Pinpoint the cell where the given text exists, returning its [X, Y] midpoint coordinate. 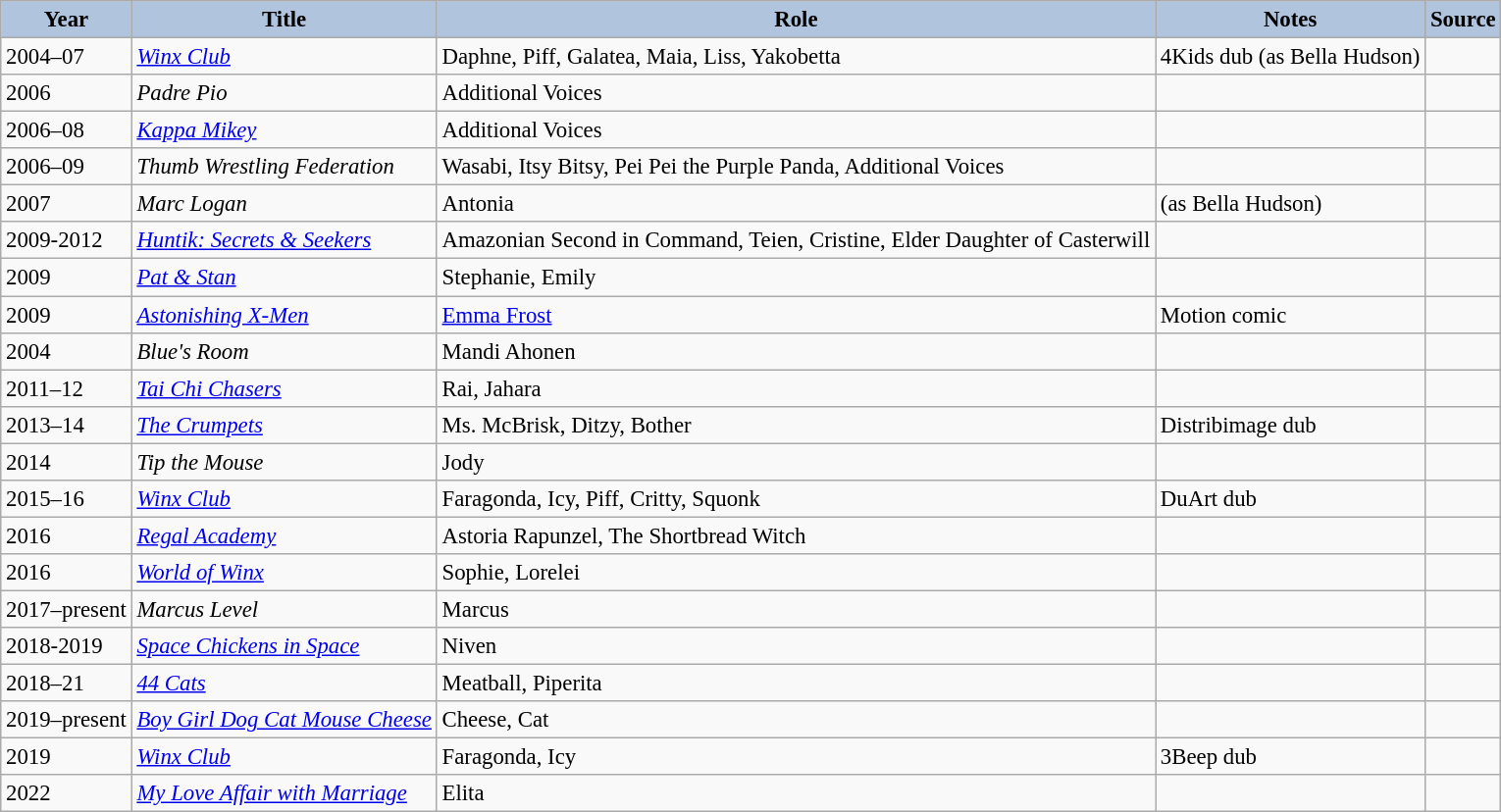
Ms. McBrisk, Ditzy, Bother [796, 425]
Tip the Mouse [285, 462]
Faragonda, Icy, Piff, Critty, Squonk [796, 499]
2019 [67, 757]
Tai Chi Chasers [285, 388]
Daphne, Piff, Galatea, Maia, Liss, Yakobetta [796, 57]
Cheese, Cat [796, 720]
Kappa Mikey [285, 130]
2018-2019 [67, 646]
Motion comic [1291, 315]
2004 [67, 351]
Thumb Wrestling Federation [285, 167]
Marcus [796, 609]
Faragonda, Icy [796, 757]
Amazonian Second in Command, Teien, Cristine, Elder Daughter of Casterwill [796, 240]
Role [796, 20]
2006–09 [67, 167]
Niven [796, 646]
2018–21 [67, 684]
2004–07 [67, 57]
2019–present [67, 720]
2009-2012 [67, 240]
Meatball, Piperita [796, 684]
Regal Academy [285, 535]
Antonia [796, 204]
The Crumpets [285, 425]
2013–14 [67, 425]
Year [67, 20]
Stephanie, Emily [796, 278]
2017–present [67, 609]
3Beep dub [1291, 757]
Sophie, Lorelei [796, 573]
2015–16 [67, 499]
44 Cats [285, 684]
Notes [1291, 20]
Elita [796, 793]
2022 [67, 793]
DuArt dub [1291, 499]
Title [285, 20]
World of Winx [285, 573]
2014 [67, 462]
Padre Pio [285, 93]
Wasabi, Itsy Bitsy, Pei Pei the Purple Panda, Additional Voices [796, 167]
Blue's Room [285, 351]
Distribimage dub [1291, 425]
Rai, Jahara [796, 388]
2011–12 [67, 388]
2006 [67, 93]
Pat & Stan [285, 278]
2006–08 [67, 130]
4Kids dub (as Bella Hudson) [1291, 57]
Source [1464, 20]
Astoria Rapunzel, The Shortbread Witch [796, 535]
Boy Girl Dog Cat Mouse Cheese [285, 720]
Mandi Ahonen [796, 351]
Marc Logan [285, 204]
Jody [796, 462]
Emma Frost [796, 315]
2007 [67, 204]
My Love Affair with Marriage [285, 793]
Marcus Level [285, 609]
Astonishing X-Men [285, 315]
Space Chickens in Space [285, 646]
(as Bella Hudson) [1291, 204]
Huntik: Secrets & Seekers [285, 240]
